Pinpoint the cell where the given text exists, returning its (X, Y) midpoint coordinate. 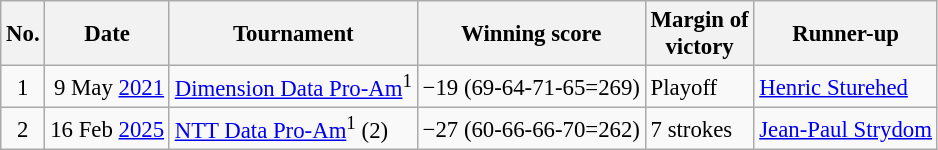
−27 (60-66-66-70=262) (531, 129)
Jean-Paul Strydom (846, 129)
Playoff (700, 87)
1 (23, 87)
Tournament (293, 34)
−19 (69-64-71-65=269) (531, 87)
Date (107, 34)
No. (23, 34)
Winning score (531, 34)
2 (23, 129)
7 strokes (700, 129)
16 Feb 2025 (107, 129)
Dimension Data Pro-Am1 (293, 87)
Runner-up (846, 34)
Henric Sturehed (846, 87)
Margin ofvictory (700, 34)
NTT Data Pro-Am1 (2) (293, 129)
9 May 2021 (107, 87)
